Determine the (x, y) coordinate at the center of the cell enclosing the given text.  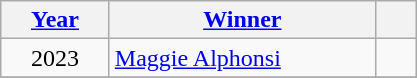
2023 (56, 58)
Winner (242, 20)
Year (56, 20)
Maggie Alphonsi (242, 58)
